Return the [X, Y] coordinate for the center point of the cell that contains the specified text.  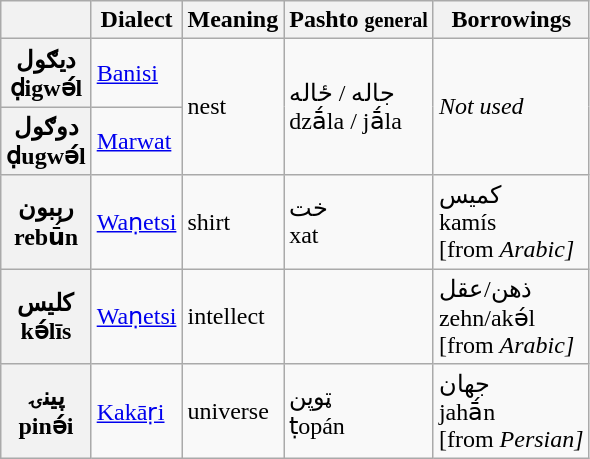
Borrowings [511, 20]
nest [233, 107]
جاله / ځالهdzā́la / jā́la [359, 107]
shirt [233, 222]
Banisi [136, 73]
ختxat [359, 222]
کميسkamís[from Arabic] [511, 222]
Not used [511, 107]
universe [233, 412]
Pashto general [359, 20]
پينۍpinə́i [46, 412]
Meaning [233, 20]
جهانjahā́n[from Persian] [511, 412]
Dialect [136, 20]
Kakāṛi [136, 412]
دوګولḍugwә́l [46, 141]
ټوپنṭopán [359, 412]
ذهن/عقلzehn/akə́l[from Arabic] [511, 316]
Marwat [136, 141]
intellect [233, 316]
کليسkə́līs [46, 316]
رېبونrebū́n [46, 222]
ديګولḍigwә́l [46, 73]
